Search for the cell housing the specified text and yield its (x, y) center coordinate. 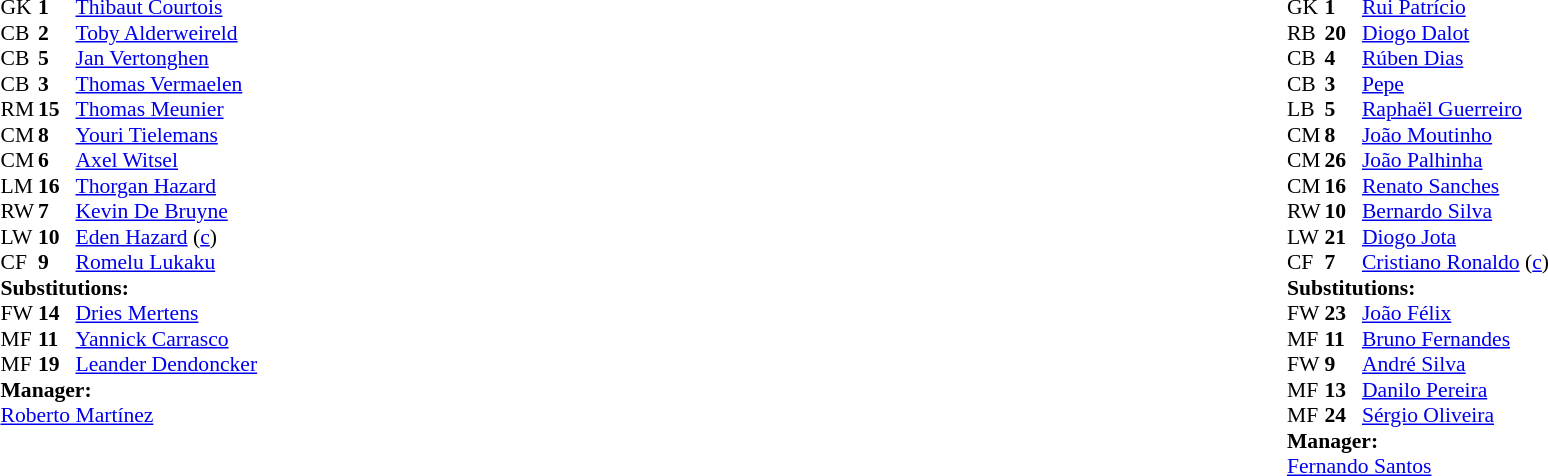
Manager: (128, 390)
13 (1343, 390)
LM (19, 186)
Leander Dendoncker (167, 365)
Thomas Meunier (167, 109)
Youri Tielemans (167, 135)
23 (1343, 313)
RB (1306, 33)
Eden Hazard (c) (167, 237)
2 (57, 33)
14 (57, 313)
Toby Alderweireld (167, 33)
LB (1306, 109)
Substitutions: (128, 288)
15 (57, 109)
Romelu Lukaku (167, 263)
RM (19, 109)
6 (57, 161)
4 (1343, 59)
Dries Mertens (167, 313)
19 (57, 365)
Kevin De Bruyne (167, 211)
Axel Witsel (167, 161)
Yannick Carrasco (167, 339)
26 (1343, 161)
20 (1343, 33)
Thomas Vermaelen (167, 84)
Thorgan Hazard (167, 186)
Jan Vertonghen (167, 59)
Roberto Martínez (128, 415)
21 (1343, 237)
24 (1343, 415)
